Scan for the cell matching the given text and deliver its [X, Y] coordinate at center. 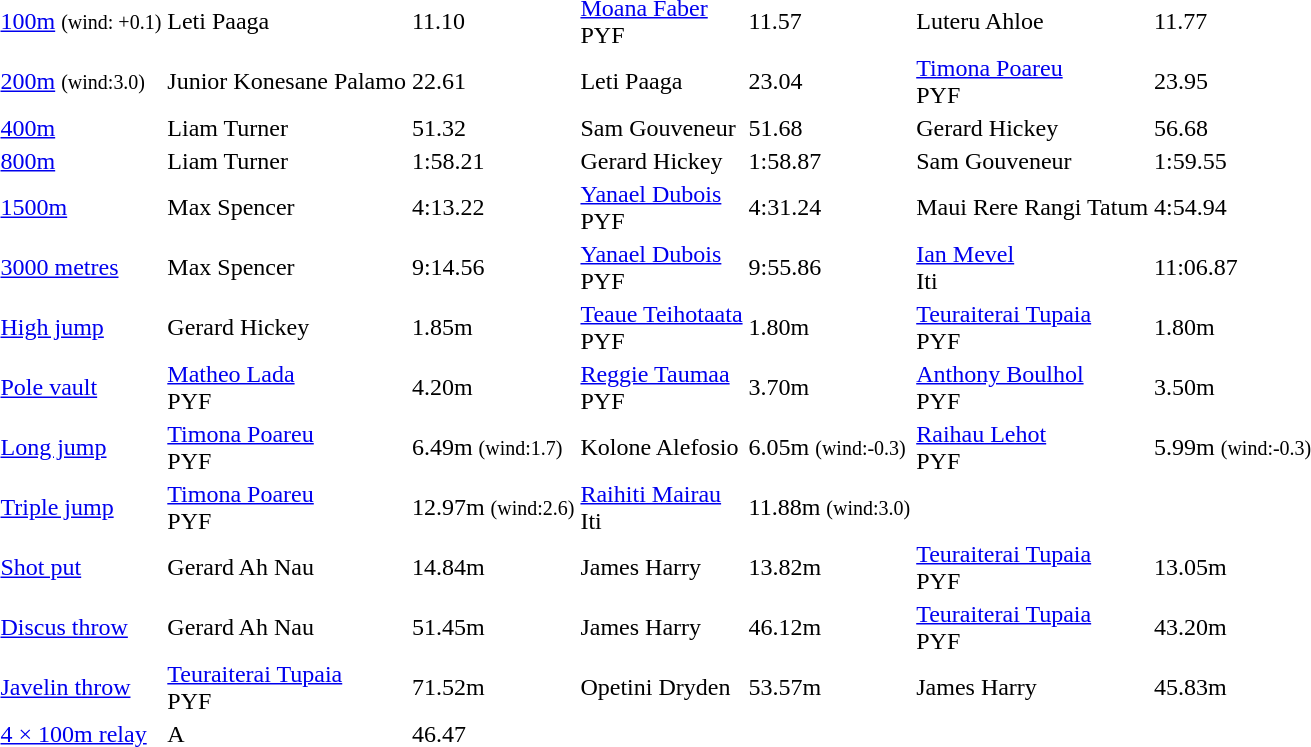
Junior Konesane Palamo [287, 82]
11.88m (wind:3.0) [830, 508]
1.80m [830, 328]
1.85m [493, 328]
6.49m (wind:1.7) [493, 448]
22.61 [493, 82]
Reggie Taumaa PYF [662, 388]
9:55.86 [830, 268]
13.82m [830, 568]
Matheo Lada PYF [287, 388]
51.32 [493, 128]
3.70m [830, 388]
14.84m [493, 568]
4.20m [493, 388]
Maui Rere Rangi Tatum [1032, 208]
Teaue Teihotaata PYF [662, 328]
46.12m [830, 628]
4:31.24 [830, 208]
Raihau Lehot PYF [1032, 448]
Ian Mevel Iti [1032, 268]
Raihiti Mairau Iti [662, 508]
Opetini Dryden [662, 688]
51.68 [830, 128]
Kolone Alefosio [662, 448]
4:13.22 [493, 208]
Leti Paaga [662, 82]
6.05m (wind:-0.3) [830, 448]
1:58.21 [493, 161]
Anthony Boulhol PYF [1032, 388]
12.97m (wind:2.6) [493, 508]
23.04 [830, 82]
51.45m [493, 628]
53.57m [830, 688]
71.52m [493, 688]
1:58.87 [830, 161]
9:14.56 [493, 268]
